Identify which cell holds the provided text, then report its (x, y) central coordinate. 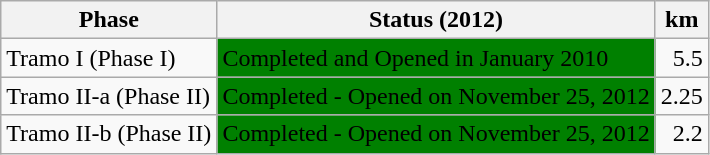
Tramo I (Phase I) (109, 58)
2.2 (682, 134)
Status (2012) (436, 20)
5.5 (682, 58)
Tramo II-b (Phase II) (109, 134)
Completed and Opened in January 2010 (436, 58)
2.25 (682, 96)
Tramo II-a (Phase II) (109, 96)
Phase (109, 20)
km (682, 20)
